Find where the given text appears and provide that cell's center as [X, Y] coordinate. 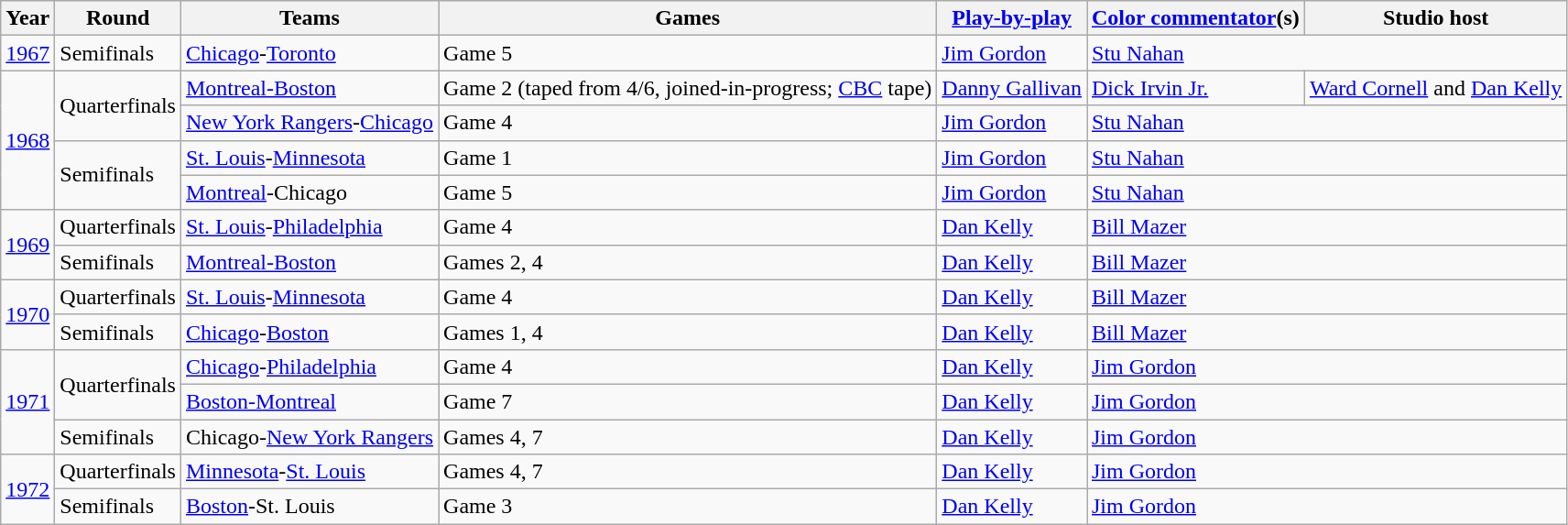
Games [688, 18]
Game 3 [688, 507]
1970 [27, 314]
Color commentator(s) [1195, 18]
1969 [27, 245]
Minnesota-St. Louis [310, 472]
Teams [310, 18]
Montreal-Chicago [310, 192]
Games 1, 4 [688, 332]
Chicago-Boston [310, 332]
Studio host [1435, 18]
1972 [27, 489]
Game 2 (taped from 4/6, joined-in-progress; CBC tape) [688, 88]
Chicago-Philadelphia [310, 366]
Game 7 [688, 401]
Dick Irvin Jr. [1195, 88]
Year [27, 18]
St. Louis-Philadelphia [310, 227]
Chicago-New York Rangers [310, 437]
1968 [27, 140]
Chicago-Toronto [310, 53]
1971 [27, 401]
Danny Gallivan [1012, 88]
Game 1 [688, 158]
Games 2, 4 [688, 262]
Play-by-play [1012, 18]
Round [118, 18]
Boston-St. Louis [310, 507]
Ward Cornell and Dan Kelly [1435, 88]
New York Rangers-Chicago [310, 123]
Boston-Montreal [310, 401]
1967 [27, 53]
